Identify which cell holds the provided text, then report its (X, Y) central coordinate. 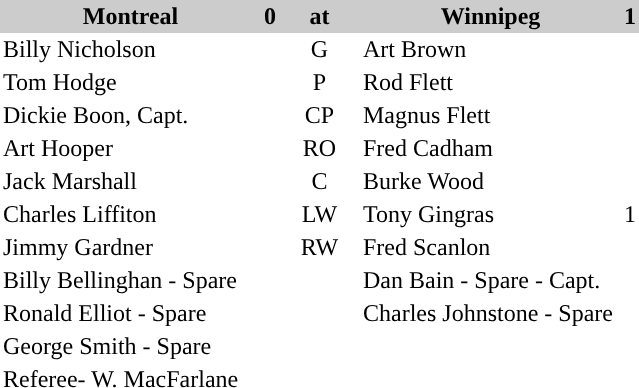
CP (320, 116)
0 (270, 16)
RW (320, 248)
Art Brown (490, 50)
Fred Cadham (490, 148)
Jack Marshall (130, 182)
Ronald Elliot - Spare (130, 314)
Tony Gingras (490, 214)
LW (320, 214)
Billy Nicholson (130, 50)
Art Hooper (130, 148)
Dan Bain - Spare - Capt. (490, 280)
Charles Johnstone - Spare (490, 314)
Charles Liffiton (130, 214)
RO (320, 148)
Tom Hodge (130, 82)
Montreal (130, 16)
George Smith - Spare (130, 346)
Magnus Flett (490, 116)
Dickie Boon, Capt. (130, 116)
G (320, 50)
Jimmy Gardner (130, 248)
Billy Bellinghan - Spare (130, 280)
Rod Flett (490, 82)
P (320, 82)
Burke Wood (490, 182)
Winnipeg (490, 16)
Fred Scanlon (490, 248)
at (320, 16)
C (320, 182)
